Provide the [X, Y] coordinate of the cell's center where the given text is located.  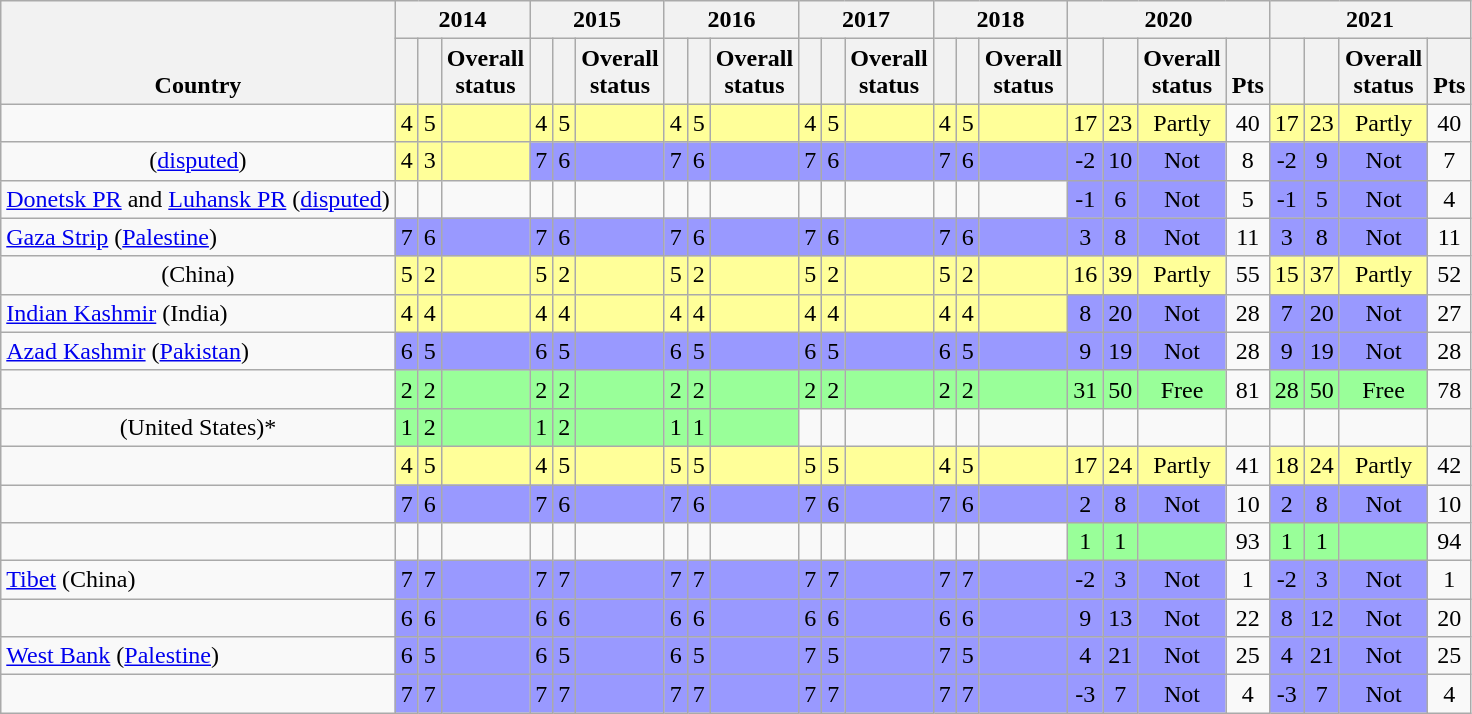
Tibet (China) [198, 580]
16 [1086, 275]
2015 [598, 20]
West Bank (Palestine) [198, 656]
42 [1450, 465]
(China) [198, 275]
12 [1322, 618]
55 [1248, 275]
2021 [1370, 20]
Gaza Strip (Palestine) [198, 237]
(disputed) [198, 161]
2018 [1000, 20]
78 [1450, 389]
Country [198, 52]
2014 [462, 20]
37 [1322, 275]
Azad Kashmir (Pakistan) [198, 351]
18 [1286, 465]
22 [1248, 618]
27 [1450, 313]
31 [1086, 389]
94 [1450, 542]
2017 [866, 20]
2020 [1169, 20]
52 [1450, 275]
93 [1248, 542]
13 [1120, 618]
2016 [732, 20]
Indian Kashmir (India) [198, 313]
41 [1248, 465]
Donetsk PR and Luhansk PR (disputed) [198, 199]
(United States)* [198, 427]
39 [1120, 275]
81 [1248, 389]
15 [1286, 275]
